Capture the cell that displays the provided text and extract its (X, Y) central coordinate. 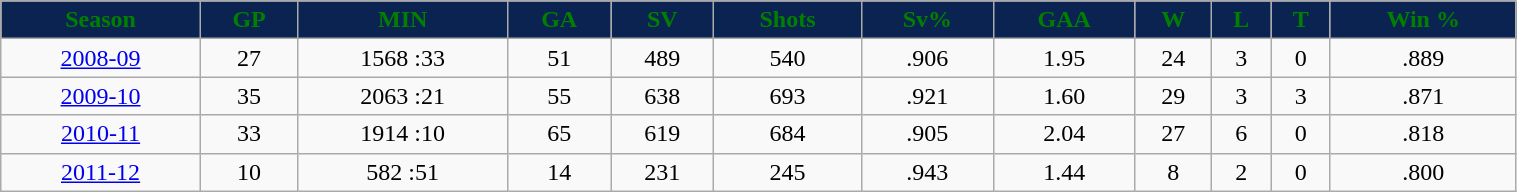
2011-12 (101, 172)
Win % (1423, 20)
540 (788, 58)
Sv% (927, 20)
29 (1174, 96)
GP (248, 20)
.943 (927, 172)
W (1174, 20)
2.04 (1064, 134)
1.60 (1064, 96)
GA (560, 20)
14 (560, 172)
1.95 (1064, 58)
T (1300, 20)
33 (248, 134)
1568 :33 (403, 58)
.818 (1423, 134)
684 (788, 134)
619 (662, 134)
MIN (403, 20)
.889 (1423, 58)
2008-09 (101, 58)
.871 (1423, 96)
582 :51 (403, 172)
GAA (1064, 20)
8 (1174, 172)
51 (560, 58)
2063 :21 (403, 96)
638 (662, 96)
65 (560, 134)
55 (560, 96)
489 (662, 58)
6 (1242, 134)
35 (248, 96)
1.44 (1064, 172)
SV (662, 20)
L (1242, 20)
Shots (788, 20)
245 (788, 172)
2010-11 (101, 134)
.906 (927, 58)
.905 (927, 134)
1914 :10 (403, 134)
693 (788, 96)
.800 (1423, 172)
2009-10 (101, 96)
.921 (927, 96)
10 (248, 172)
231 (662, 172)
2 (1242, 172)
Season (101, 20)
24 (1174, 58)
